Detect which cell encompasses the target text, then output its [x, y] center coordinate. 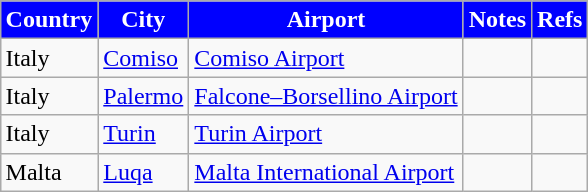
Notes [497, 20]
Comiso [144, 58]
Palermo [144, 96]
Falcone–Borsellino Airport [326, 96]
Turin Airport [326, 134]
Refs [560, 20]
Country [49, 20]
City [144, 20]
Malta [49, 172]
Comiso Airport [326, 58]
Malta International Airport [326, 172]
Luqa [144, 172]
Airport [326, 20]
Turin [144, 134]
